Output the (X, Y) coordinate of the center of the cell containing the given text.  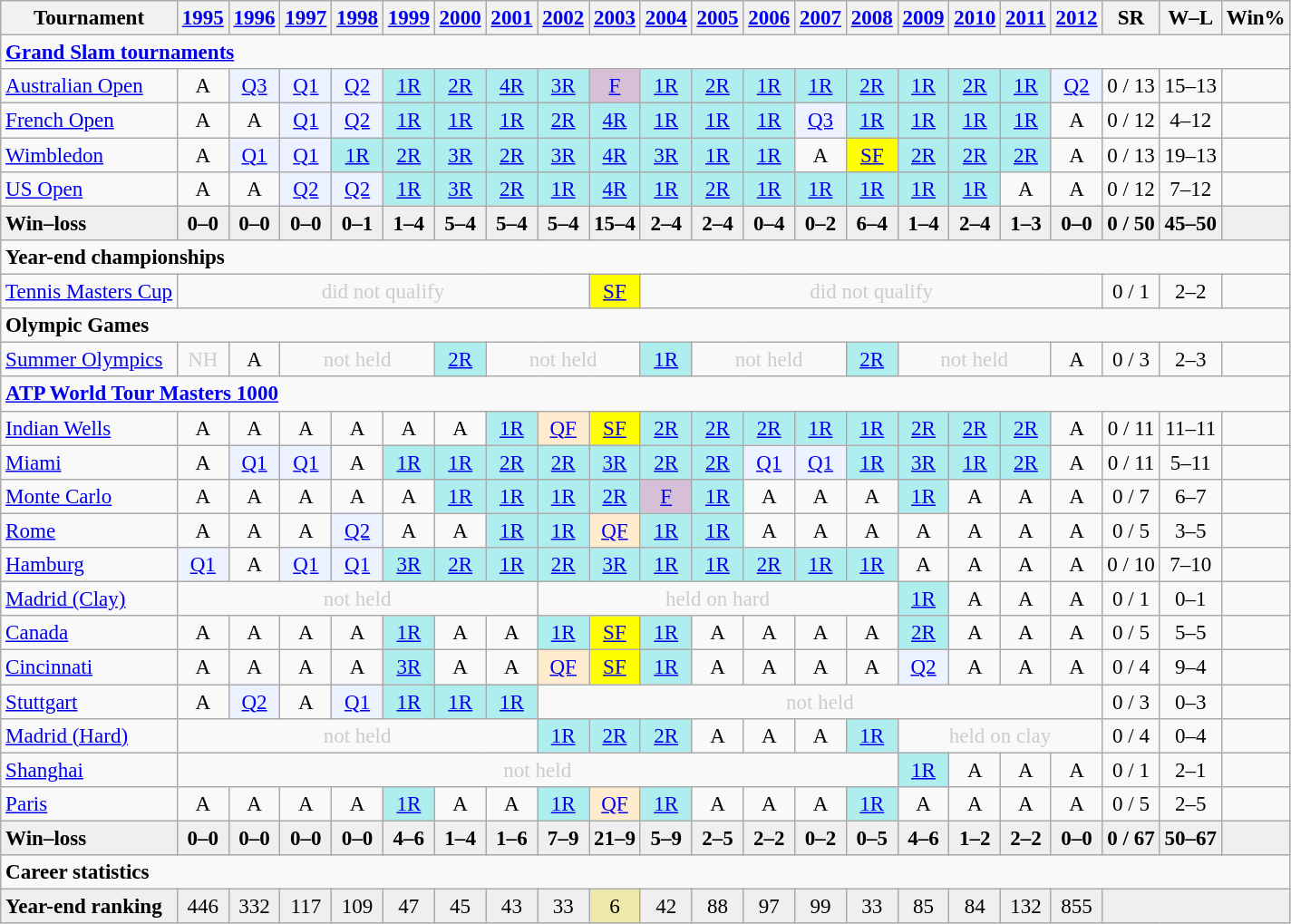
Grand Slam tournaments (645, 53)
Miami (89, 462)
4–12 (1190, 121)
0 / 50 (1131, 223)
1997 (306, 18)
Win% (1256, 18)
5–5 (1190, 633)
1995 (203, 18)
5–11 (1190, 462)
US Open (89, 190)
43 (511, 907)
2000 (461, 18)
85 (923, 907)
French Open (89, 121)
Tennis Masters Cup (89, 292)
109 (357, 907)
21–9 (615, 839)
Indian Wells (89, 428)
15–4 (615, 223)
855 (1077, 907)
50–67 (1190, 839)
2006 (769, 18)
Hamburg (89, 565)
19–13 (1190, 155)
Summer Olympics (89, 360)
Madrid (Hard) (89, 736)
held on clay (1000, 736)
45 (461, 907)
Stuttgart (89, 702)
1996 (254, 18)
Year-end ranking (89, 907)
132 (1026, 907)
1998 (357, 18)
Olympic Games (645, 326)
Monte Carlo (89, 497)
1–6 (511, 839)
2004 (665, 18)
1999 (408, 18)
Rome (89, 530)
47 (408, 907)
2010 (976, 18)
6 (615, 907)
0 / 10 (1131, 565)
0–3 (1190, 702)
2009 (923, 18)
1–3 (1026, 223)
Madrid (Clay) (89, 599)
Tournament (89, 18)
SR (1131, 18)
NH (203, 360)
Paris (89, 804)
7–9 (564, 839)
ATP World Tour Masters 1000 (645, 394)
2008 (872, 18)
6–4 (872, 223)
99 (821, 907)
Year-end championships (645, 258)
5–9 (665, 839)
332 (254, 907)
0 / 7 (1131, 497)
2005 (718, 18)
2003 (615, 18)
7–10 (1190, 565)
117 (306, 907)
97 (769, 907)
Career statistics (645, 872)
45–50 (1190, 223)
2001 (511, 18)
446 (203, 907)
6–7 (1190, 497)
0–5 (872, 839)
2–1 (1190, 770)
W–L (1190, 18)
2002 (564, 18)
Canada (89, 633)
88 (718, 907)
Shanghai (89, 770)
2011 (1026, 18)
Wimbledon (89, 155)
7–12 (1190, 190)
9–4 (1190, 667)
0 / 67 (1131, 839)
3–5 (1190, 530)
Cincinnati (89, 667)
2012 (1077, 18)
2007 (821, 18)
held on hard (718, 599)
Australian Open (89, 86)
2–3 (1190, 360)
84 (976, 907)
11–11 (1190, 428)
1–2 (976, 839)
42 (665, 907)
15–13 (1190, 86)
